Output the [x, y] coordinate of the center of the cell containing the given text.  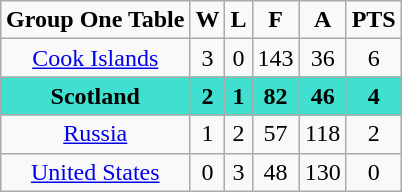
Russia [96, 134]
United States [96, 172]
57 [276, 134]
A [322, 20]
PTS [374, 20]
4 [374, 96]
Group One Table [96, 20]
118 [322, 134]
48 [276, 172]
F [276, 20]
46 [322, 96]
Scotland [96, 96]
143 [276, 58]
6 [374, 58]
W [208, 20]
Cook Islands [96, 58]
82 [276, 96]
L [238, 20]
130 [322, 172]
36 [322, 58]
